Locate the cell with the specified text and output its [X, Y] center coordinate. 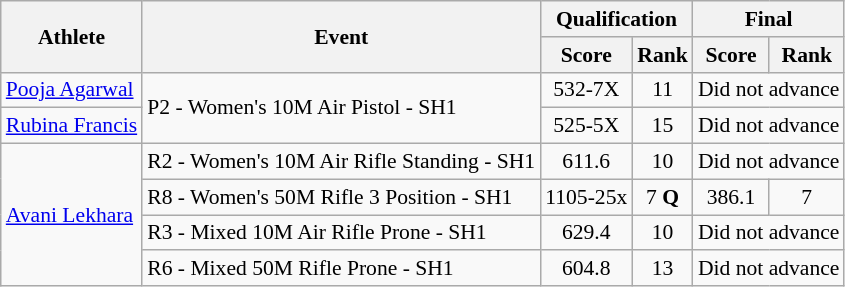
R3 - Mixed 10M Air Rifle Prone - SH1 [341, 233]
R8 - Women's 50M Rifle 3 Position - SH1 [341, 197]
Avani Lekhara [72, 215]
611.6 [586, 162]
R6 - Mixed 50M Rifle Prone - SH1 [341, 269]
7 Q [662, 197]
1105-25x [586, 197]
604.8 [586, 269]
R2 - Women's 10M Air Rifle Standing - SH1 [341, 162]
P2 - Women's 10M Air Pistol - SH1 [341, 108]
Final [769, 19]
15 [662, 126]
532-7X [586, 90]
11 [662, 90]
7 [806, 197]
Athlete [72, 36]
Event [341, 36]
13 [662, 269]
Pooja Agarwal [72, 90]
Rubina Francis [72, 126]
629.4 [586, 233]
386.1 [731, 197]
525-5X [586, 126]
Qualification [616, 19]
